Provide the [x, y] coordinate of the cell's center where the given text is located.  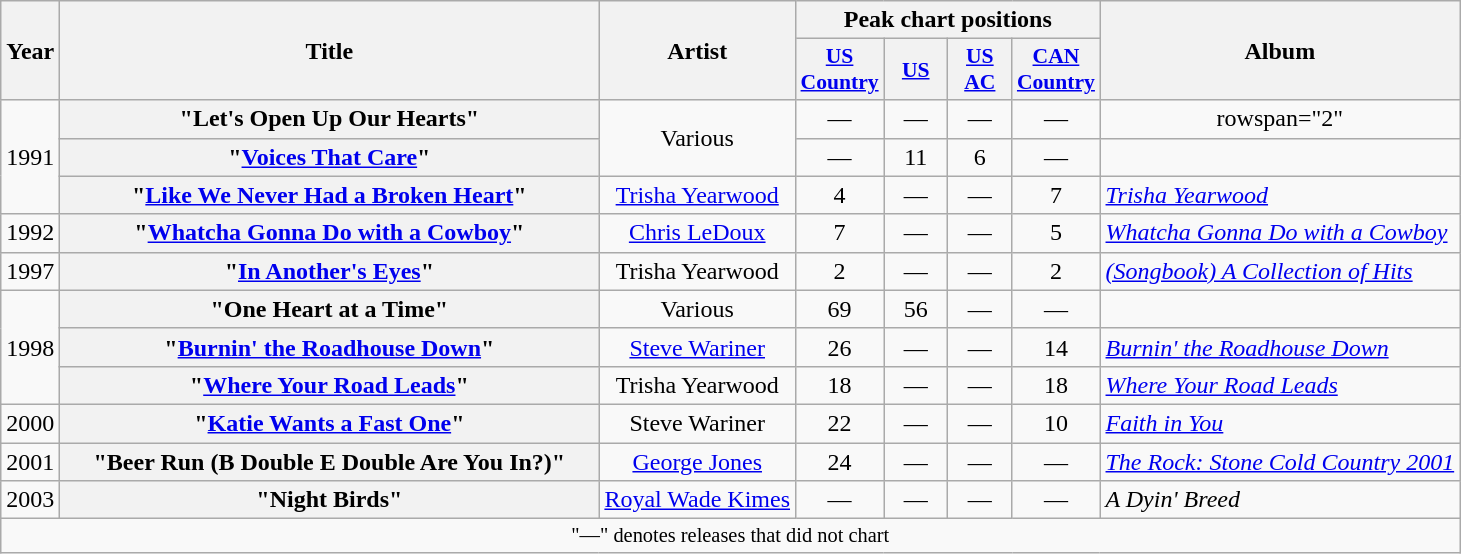
"—" denotes releases that did not chart [730, 536]
1991 [30, 157]
2001 [30, 461]
"One Heart at a Time" [330, 309]
rowspan="2" [1280, 119]
Year [30, 50]
1992 [30, 233]
11 [916, 157]
Artist [698, 50]
US Country [840, 70]
2003 [30, 500]
"Let's Open Up Our Hearts" [330, 119]
"Like We Never Had a Broken Heart" [330, 195]
US [916, 70]
"Whatcha Gonna Do with a Cowboy" [330, 233]
26 [840, 347]
Whatcha Gonna Do with a Cowboy [1280, 233]
10 [1056, 423]
"Beer Run (B Double E Double Are You In?)" [330, 461]
Where Your Road Leads [1280, 385]
1998 [30, 347]
"Voices That Care" [330, 157]
"Burnin' the Roadhouse Down" [330, 347]
Royal Wade Kimes [698, 500]
6 [980, 157]
Burnin' the Roadhouse Down [1280, 347]
1997 [30, 271]
US AC [980, 70]
56 [916, 309]
"Night Birds" [330, 500]
A Dyin' Breed [1280, 500]
CAN Country [1056, 70]
"Katie Wants a Fast One" [330, 423]
69 [840, 309]
George Jones [698, 461]
24 [840, 461]
4 [840, 195]
Faith in You [1280, 423]
Title [330, 50]
Chris LeDoux [698, 233]
14 [1056, 347]
2000 [30, 423]
22 [840, 423]
Album [1280, 50]
Peak chart positions [948, 20]
"Where Your Road Leads" [330, 385]
"In Another's Eyes" [330, 271]
(Songbook) A Collection of Hits [1280, 271]
5 [1056, 233]
The Rock: Stone Cold Country 2001 [1280, 461]
